Pinpoint the cell where the given text exists, returning its [x, y] midpoint coordinate. 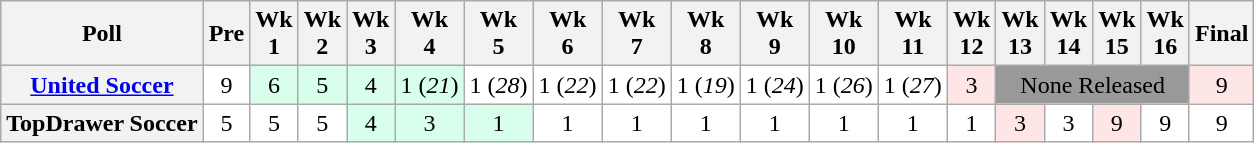
Final [1221, 34]
Wk15 [1117, 34]
Wk16 [1165, 34]
None Released [1093, 85]
Wk1 [274, 34]
Poll [102, 34]
1 (19) [706, 85]
TopDrawer Soccer [102, 123]
1 (26) [844, 85]
6 [274, 85]
Wk8 [706, 34]
1 (24) [774, 85]
Wk6 [568, 34]
Pre [226, 34]
Wk5 [498, 34]
1 (21) [430, 85]
Wk3 [371, 34]
1 (28) [498, 85]
Wk9 [774, 34]
Wk2 [322, 34]
Wk4 [430, 34]
Wk10 [844, 34]
Wk12 [971, 34]
Wk13 [1020, 34]
1 (27) [912, 85]
Wk14 [1068, 34]
Wk11 [912, 34]
United Soccer [102, 85]
Wk7 [636, 34]
